Pinpoint the cell where the given text exists, returning its (X, Y) midpoint coordinate. 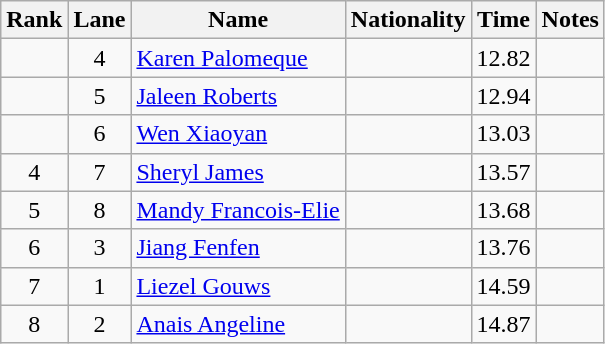
Sheryl James (238, 172)
Mandy Francois-Elie (238, 210)
Rank (34, 20)
Nationality (408, 20)
13.57 (504, 172)
13.03 (504, 134)
Time (504, 20)
2 (100, 324)
13.76 (504, 248)
14.59 (504, 286)
12.94 (504, 96)
14.87 (504, 324)
Lane (100, 20)
13.68 (504, 210)
12.82 (504, 58)
Anais Angeline (238, 324)
1 (100, 286)
Karen Palomeque (238, 58)
Wen Xiaoyan (238, 134)
3 (100, 248)
Jaleen Roberts (238, 96)
Jiang Fenfen (238, 248)
Liezel Gouws (238, 286)
Notes (570, 20)
Name (238, 20)
